For the text-containing cell, return its midpoint in (X, Y) coordinate format. 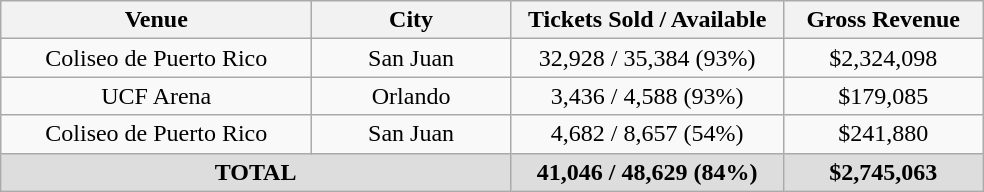
$241,880 (884, 134)
UCF Arena (156, 96)
32,928 / 35,384 (93%) (647, 58)
$179,085 (884, 96)
TOTAL (256, 172)
3,436 / 4,588 (93%) (647, 96)
Gross Revenue (884, 20)
Orlando (412, 96)
Venue (156, 20)
$2,324,098 (884, 58)
$2,745,063 (884, 172)
4,682 / 8,657 (54%) (647, 134)
City (412, 20)
41,046 / 48,629 (84%) (647, 172)
Tickets Sold / Available (647, 20)
